Provide the [x, y] coordinate of the cell's center where the given text is located.  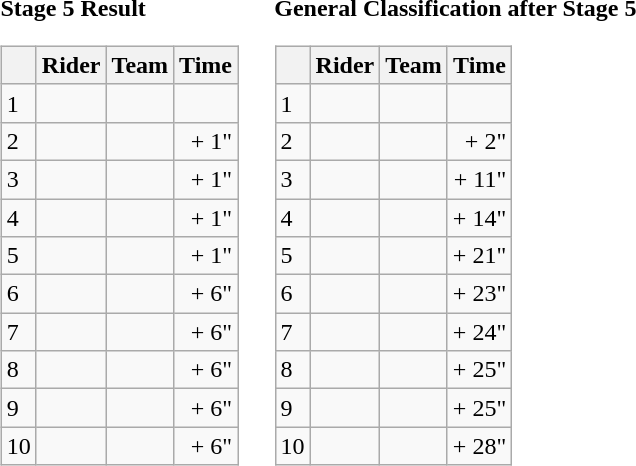
+ 24" [479, 332]
+ 23" [479, 294]
+ 11" [479, 179]
+ 28" [479, 446]
+ 21" [479, 256]
+ 2" [479, 141]
+ 14" [479, 217]
